From the cell containing the given text, extract its center point as [X, Y] coordinate. 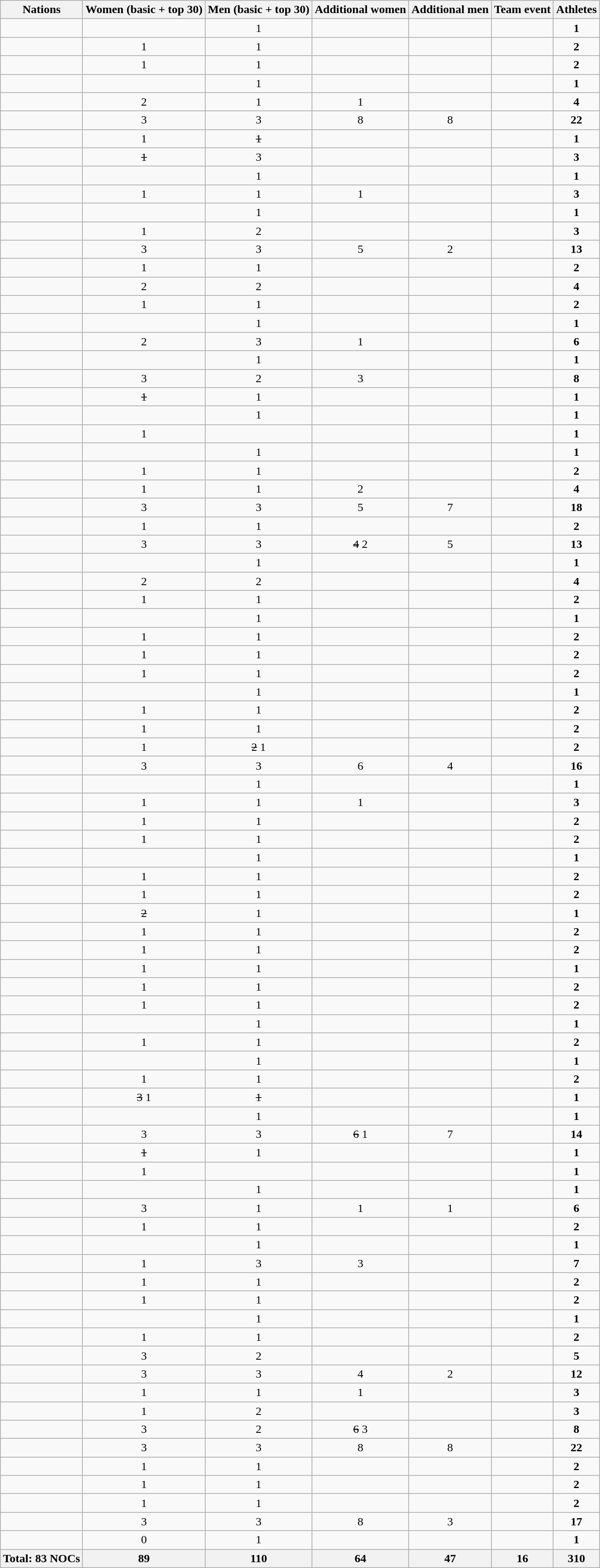
14 [576, 1134]
6 3 [360, 1429]
3 1 [144, 1097]
310 [576, 1558]
12 [576, 1374]
17 [576, 1521]
Nations [42, 10]
Total: 83 NOCs [42, 1558]
0 [144, 1540]
110 [259, 1558]
Women (basic + top 30) [144, 10]
6 1 [360, 1134]
47 [450, 1558]
Athletes [576, 10]
4 2 [360, 544]
Team event [523, 10]
18 [576, 507]
2 1 [259, 747]
89 [144, 1558]
Men (basic + top 30) [259, 10]
Additional men [450, 10]
Additional women [360, 10]
64 [360, 1558]
